Determine the [x, y] coordinate at the center of the cell enclosing the given text.  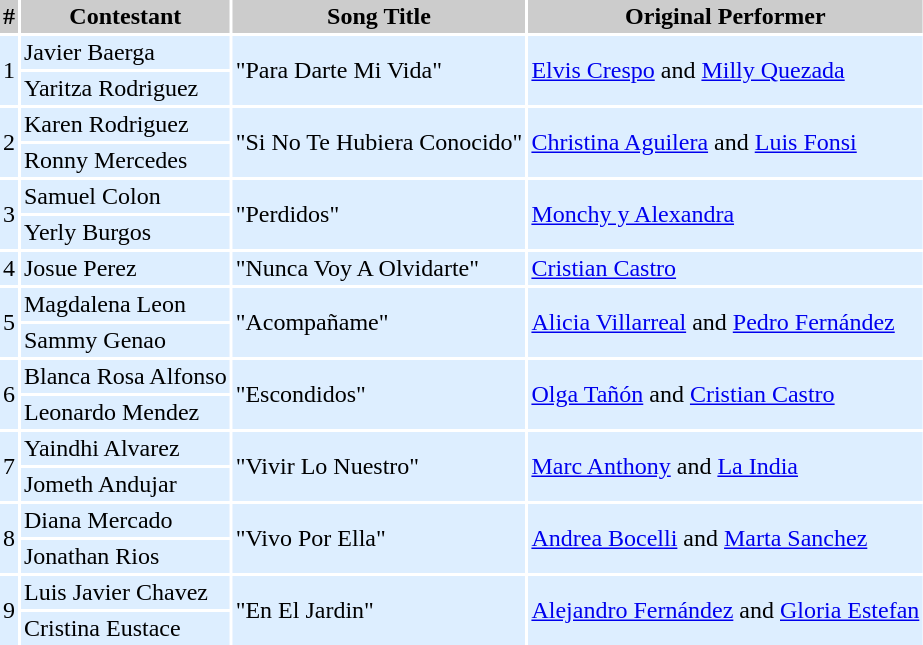
Magdalena Leon [126, 304]
Andrea Bocelli and Marta Sanchez [725, 538]
"Perdidos" [380, 214]
Song Title [380, 16]
Elvis Crespo and Milly Quezada [725, 70]
Olga Tañón and Cristian Castro [725, 394]
"Si No Te Hubiera Conocido" [380, 142]
"Nunca Voy A Olvidarte" [380, 268]
Karen Rodriguez [126, 124]
Cristian Castro [725, 268]
6 [9, 394]
Yaindhi Alvarez [126, 448]
Jonathan Rios [126, 556]
Yaritza Rodriguez [126, 88]
Alejandro Fernández and Gloria Estefan [725, 610]
Contestant [126, 16]
4 [9, 268]
Blanca Rosa Alfonso [126, 376]
Monchy y Alexandra [725, 214]
"Vivo Por Ella" [380, 538]
Original Performer [725, 16]
Leonardo Mendez [126, 412]
Marc Anthony and La India [725, 466]
# [9, 16]
"Escondidos" [380, 394]
5 [9, 322]
1 [9, 70]
Javier Baerga [126, 52]
Diana Mercado [126, 520]
Cristina Eustace [126, 628]
7 [9, 466]
Jometh Andujar [126, 484]
Samuel Colon [126, 196]
"En El Jardin" [380, 610]
Alicia Villarreal and Pedro Fernández [725, 322]
9 [9, 610]
Luis Javier Chavez [126, 592]
Christina Aguilera and Luis Fonsi [725, 142]
Sammy Genao [126, 340]
"Vivir Lo Nuestro" [380, 466]
8 [9, 538]
Yerly Burgos [126, 232]
Josue Perez [126, 268]
"Acompañame" [380, 322]
Ronny Mercedes [126, 160]
2 [9, 142]
"Para Darte Mi Vida" [380, 70]
3 [9, 214]
